Identify which cell holds the provided text, then report its [x, y] central coordinate. 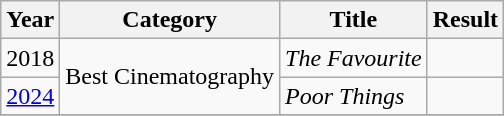
Best Cinematography [170, 77]
Title [354, 20]
2018 [30, 58]
The Favourite [354, 58]
Category [170, 20]
Year [30, 20]
2024 [30, 96]
Result [465, 20]
Poor Things [354, 96]
